Return the [x, y] coordinate for the center point of the cell that contains the specified text.  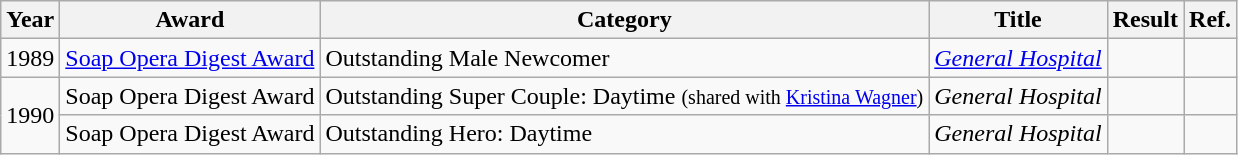
Title [1018, 20]
Result [1145, 20]
1989 [30, 58]
Year [30, 20]
Ref. [1210, 20]
Award [190, 20]
Outstanding Hero: Daytime [624, 134]
1990 [30, 115]
Outstanding Super Couple: Daytime (shared with Kristina Wagner) [624, 96]
Outstanding Male Newcomer [624, 58]
Category [624, 20]
